Find where the given text appears and provide that cell's center as [x, y] coordinate. 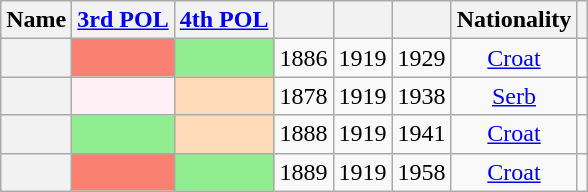
1929 [422, 58]
1886 [304, 58]
1889 [304, 172]
1888 [304, 134]
1878 [304, 96]
1941 [422, 134]
1938 [422, 96]
4th POL [224, 20]
3rd POL [123, 20]
1958 [422, 172]
Nationality [514, 20]
Serb [514, 96]
Name [36, 20]
